Search for the cell housing the specified text and yield its [x, y] center coordinate. 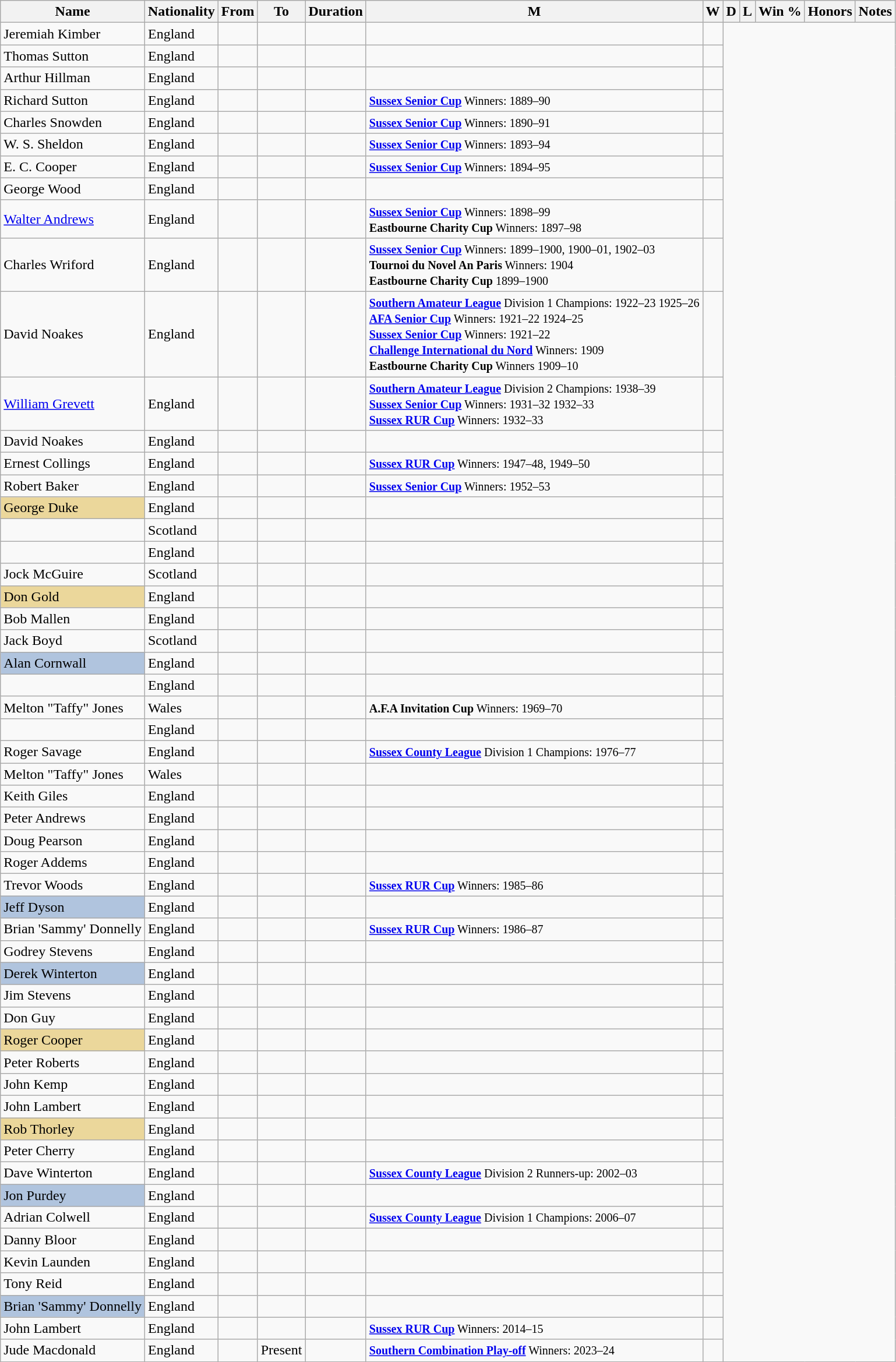
Roger Savage [73, 751]
Godrey Stevens [73, 951]
Sussex RUR Cup Winners: 1985–86 [534, 885]
Walter Andrews [73, 219]
Richard Sutton [73, 100]
Charles Snowden [73, 122]
Jude Macdonald [73, 1350]
Derek Winterton [73, 973]
Sussex County League Division 1 Champions: 2006–07 [534, 1218]
Keith Giles [73, 796]
Sussex RUR Cup Winners: 1947–48, 1949–50 [534, 464]
Charles Wriford [73, 264]
Peter Andrews [73, 818]
Dave Winterton [73, 1173]
Southern Amateur League Division 2 Champions: 1938–39 Sussex Senior Cup Winners: 1931–32 1932–33Sussex RUR Cup Winners: 1932–33 [534, 403]
Bob Mallen [73, 619]
William Grevett [73, 403]
D [731, 12]
L [747, 12]
Ernest Collings [73, 464]
Win % [781, 12]
W [713, 12]
Present [281, 1350]
Trevor Woods [73, 885]
Adrian Colwell [73, 1218]
Roger Addems [73, 863]
George Wood [73, 189]
Sussex RUR Cup Winners: 2014–15 [534, 1328]
George Duke [73, 508]
Notes [875, 12]
Peter Roberts [73, 1062]
Nationality [181, 12]
A.F.A Invitation Cup Winners: 1969–70 [534, 707]
Sussex Senior Cup Winners: 1894–95 [534, 167]
Alan Cornwall [73, 663]
John Kemp [73, 1084]
Don Guy [73, 1018]
Kevin Launden [73, 1262]
Duration [336, 12]
Sussex Senior Cup Winners: 1898–99Eastbourne Charity Cup Winners: 1897–98 [534, 219]
Jeremiah Kimber [73, 34]
Jack Boyd [73, 641]
Arthur Hillman [73, 78]
Jon Purdey [73, 1195]
Jim Stevens [73, 996]
W. S. Sheldon [73, 144]
Sussex Senior Cup Winners: 1893–94 [534, 144]
E. C. Cooper [73, 167]
Sussex County League Division 1 Champions: 1976–77 [534, 751]
Name [73, 12]
Peter Cherry [73, 1151]
Rob Thorley [73, 1128]
Sussex Senior Cup Winners: 1890–91 [534, 122]
M [534, 12]
Southern Combination Play-off Winners: 2023–24 [534, 1350]
Don Gold [73, 597]
Jock McGuire [73, 574]
Robert Baker [73, 486]
Sussex Senior Cup Winners: 1952–53 [534, 486]
Sussex County League Division 2 Runners-up: 2002–03 [534, 1173]
Sussex RUR Cup Winners: 1986–87 [534, 929]
Roger Cooper [73, 1040]
Doug Pearson [73, 841]
Jeff Dyson [73, 907]
Danny Bloor [73, 1240]
Honors [830, 12]
Sussex Senior Cup Winners: 1889–90 [534, 100]
Tony Reid [73, 1284]
Thomas Sutton [73, 56]
From [238, 12]
To [281, 12]
Sussex Senior Cup Winners: 1899–1900, 1900–01, 1902–03Tournoi du Novel An Paris Winners: 1904Eastbourne Charity Cup 1899–1900 [534, 264]
